Capture the cell that displays the provided text and extract its (X, Y) central coordinate. 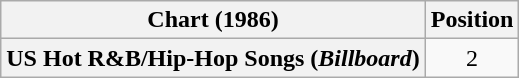
US Hot R&B/Hip-Hop Songs (Billboard) (213, 58)
2 (472, 58)
Position (472, 20)
Chart (1986) (213, 20)
